Provide the (X, Y) coordinate of the cell's center where the given text is located.  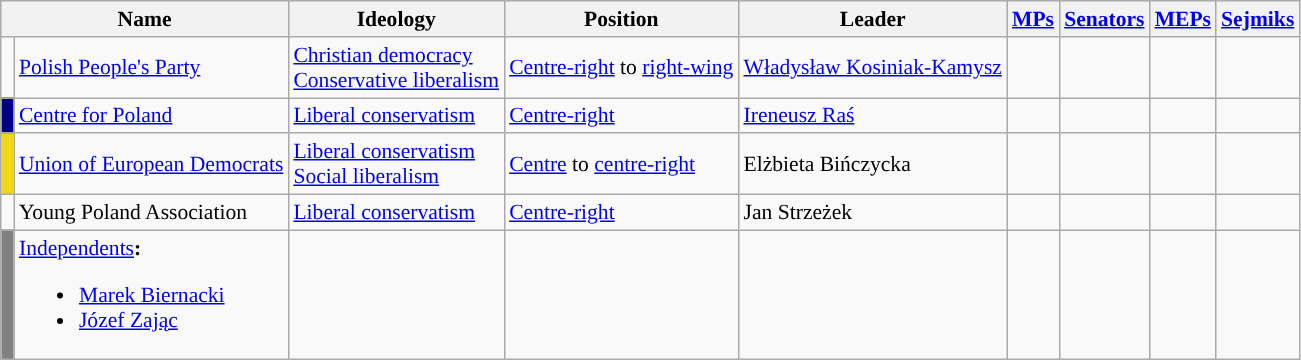
Centre-right to right-wing (621, 68)
Centre for Poland (151, 116)
Liberal conservatismSocial liberalism (396, 164)
MPs (1033, 19)
Leader (872, 19)
Senators (1104, 19)
Name (145, 19)
Jan Strzeżek (872, 213)
Ireneusz Raś (872, 116)
Ideology (396, 19)
Sejmiks (1258, 19)
Position (621, 19)
Polish People's Party (151, 68)
Independents:Marek BiernackiJózef Zając (151, 295)
Elżbieta Bińczycka (872, 164)
Christian democracyConservative liberalism (396, 68)
Union of European Democrats (151, 164)
MEPs (1183, 19)
Centre to centre-right (621, 164)
Władysław Kosiniak-Kamysz (872, 68)
Young Poland Association (151, 213)
